Detect which cell encompasses the target text, then output its [x, y] center coordinate. 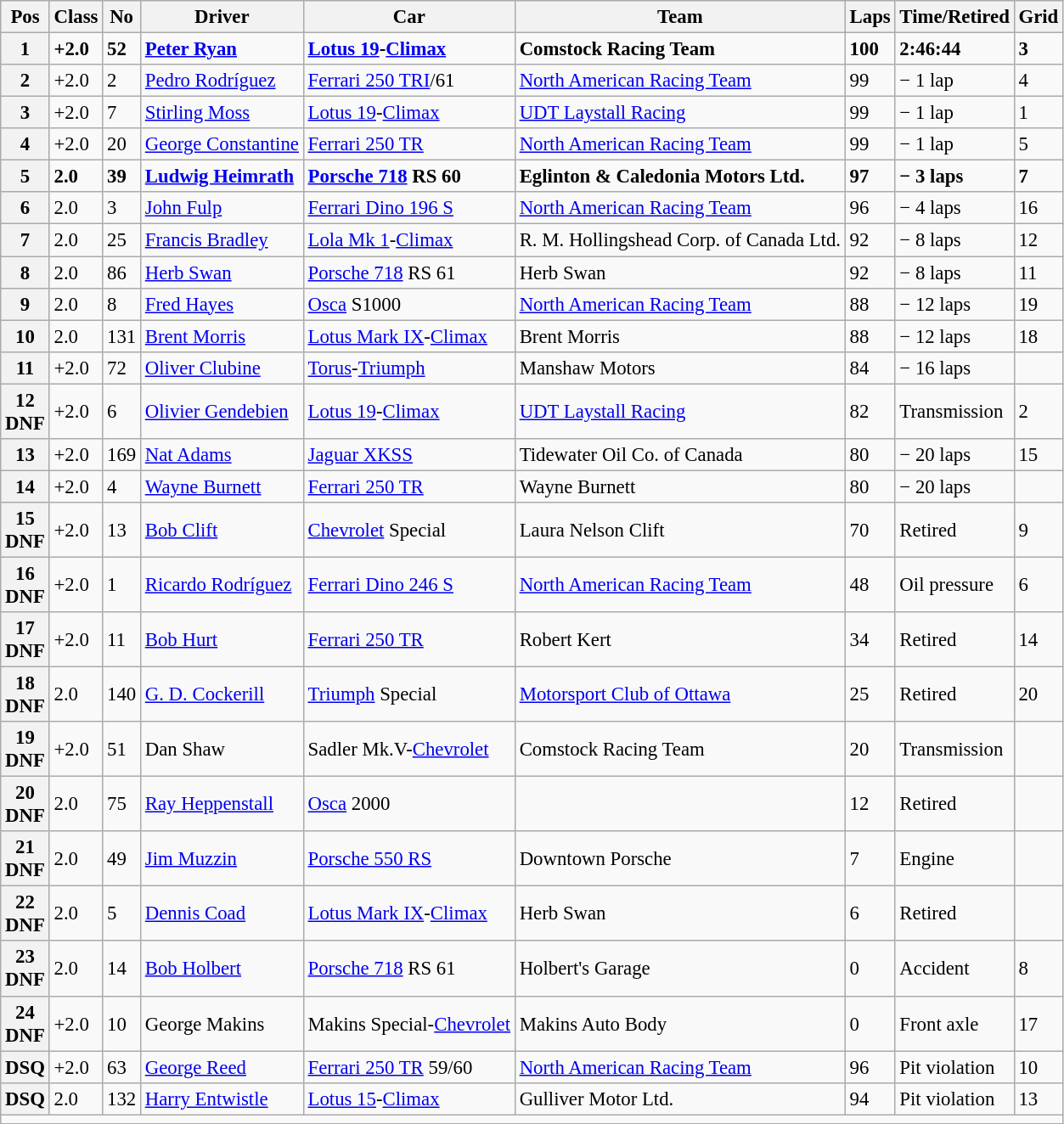
100 [870, 49]
Pedro Rodríguez [222, 81]
Dennis Coad [222, 913]
Olivier Gendebien [222, 411]
Chevrolet Special [409, 530]
18 [1038, 336]
Motorsport Club of Ottawa [679, 694]
86 [122, 273]
− 16 laps [954, 368]
Lola Mk 1-Climax [409, 240]
Porsche 718 RS 60 [409, 177]
Grid [1038, 17]
15DNF [25, 530]
John Fulp [222, 208]
16 [1038, 208]
Triumph Special [409, 694]
132 [122, 1099]
Nat Adams [222, 455]
20DNF [25, 805]
140 [122, 694]
Ray Heppenstall [222, 805]
Lotus 15-Climax [409, 1099]
Front axle [954, 1024]
Makins Special-Chevrolet [409, 1024]
63 [122, 1067]
Laps [870, 17]
51 [122, 749]
21DNF [25, 859]
17 [1038, 1024]
George Makins [222, 1024]
Class [76, 17]
Francis Bradley [222, 240]
Peter Ryan [222, 49]
Ferrari 250 TRI/61 [409, 81]
No [122, 17]
Osca S1000 [409, 304]
19DNF [25, 749]
94 [870, 1099]
Stirling Moss [222, 113]
22DNF [25, 913]
Makins Auto Body [679, 1024]
131 [122, 336]
39 [122, 177]
Robert Kert [679, 640]
48 [870, 584]
97 [870, 177]
Jaguar XKSS [409, 455]
Dan Shaw [222, 749]
Bob Holbert [222, 969]
Oliver Clubine [222, 368]
R. M. Hollingshead Corp. of Canada Ltd. [679, 240]
15 [1038, 455]
Laura Nelson Clift [679, 530]
75 [122, 805]
Bob Hurt [222, 640]
72 [122, 368]
− 4 laps [954, 208]
Oil pressure [954, 584]
2:46:44 [954, 49]
Time/Retired [954, 17]
16DNF [25, 584]
Torus-Triumph [409, 368]
17DNF [25, 640]
Ferrari Dino 196 S [409, 208]
− 3 laps [954, 177]
Jim Muzzin [222, 859]
18DNF [25, 694]
Sadler Mk.V-Chevrolet [409, 749]
169 [122, 455]
70 [870, 530]
Porsche 550 RS [409, 859]
12DNF [25, 411]
Osca 2000 [409, 805]
G. D. Cockerill [222, 694]
24DNF [25, 1024]
82 [870, 411]
Manshaw Motors [679, 368]
49 [122, 859]
Ferrari 250 TR 59/60 [409, 1067]
Accident [954, 969]
Fred Hayes [222, 304]
84 [870, 368]
Holbert's Garage [679, 969]
Team [679, 17]
George Reed [222, 1067]
Ferrari Dino 246 S [409, 584]
Tidewater Oil Co. of Canada [679, 455]
Engine [954, 859]
Harry Entwistle [222, 1099]
Gulliver Motor Ltd. [679, 1099]
Pos [25, 17]
Bob Clift [222, 530]
Car [409, 17]
George Constantine [222, 144]
34 [870, 640]
Ludwig Heimrath [222, 177]
Driver [222, 17]
Ricardo Rodríguez [222, 584]
19 [1038, 304]
Eglinton & Caledonia Motors Ltd. [679, 177]
52 [122, 49]
Downtown Porsche [679, 859]
23DNF [25, 969]
